Identify which cell holds the provided text, then report its (x, y) central coordinate. 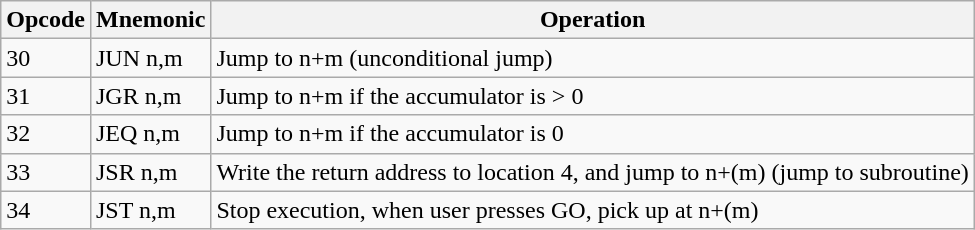
Operation (592, 20)
30 (46, 58)
JSR n,m (150, 172)
Opcode (46, 20)
31 (46, 96)
Jump to n+m (unconditional jump) (592, 58)
33 (46, 172)
Stop execution, when user presses GO, pick up at n+(m) (592, 210)
JUN n,m (150, 58)
Jump to n+m if the accumulator is > 0 (592, 96)
Mnemonic (150, 20)
32 (46, 134)
JEQ n,m (150, 134)
Write the return address to location 4, and jump to n+(m) (jump to subroutine) (592, 172)
34 (46, 210)
JGR n,m (150, 96)
Jump to n+m if the accumulator is 0 (592, 134)
JST n,m (150, 210)
